Locate the cell with the specified text and output its (x, y) center coordinate. 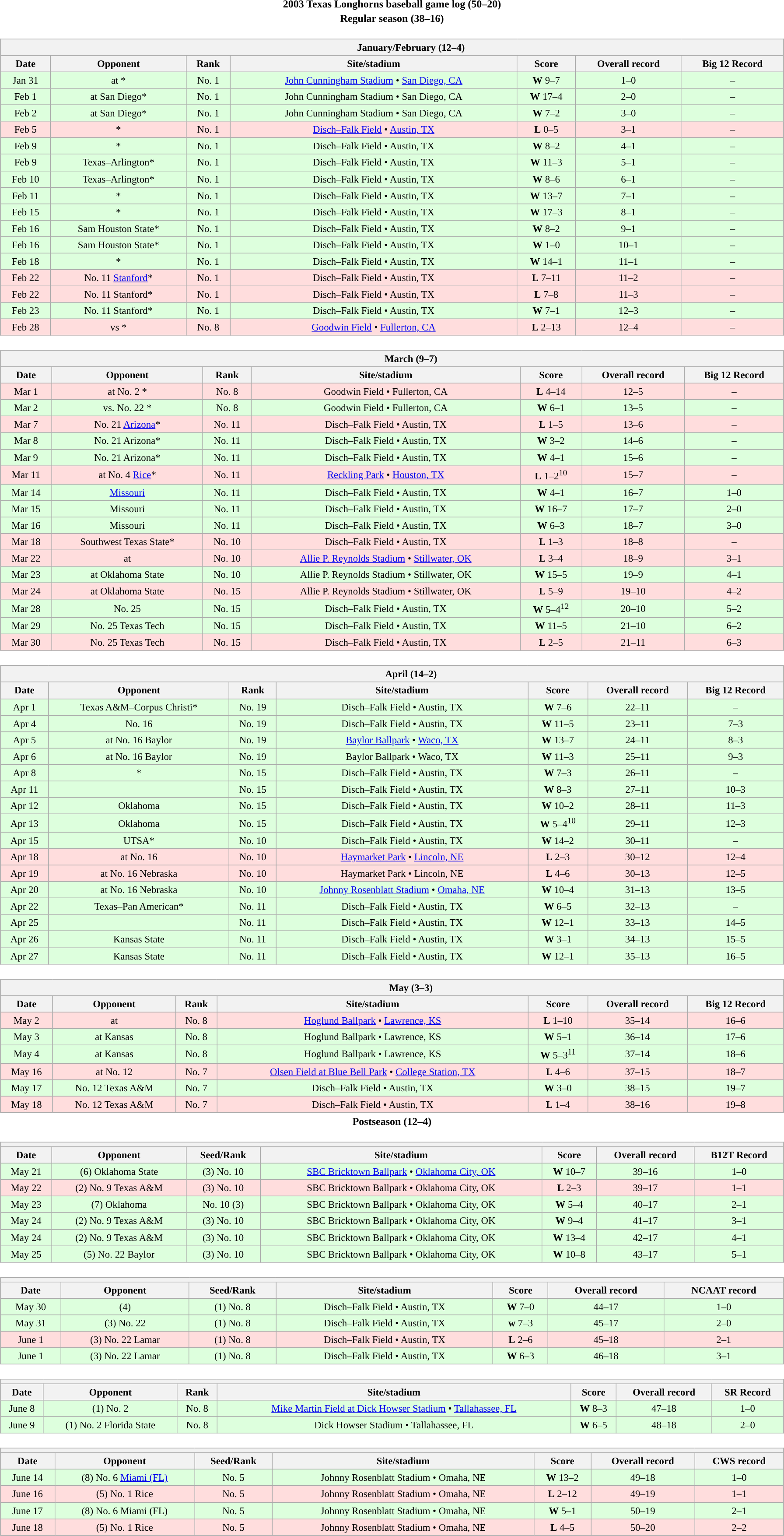
May 4 (27, 1054)
15–6 (633, 457)
June 14 (28, 1478)
Feb 10 (25, 179)
45–18 (606, 1339)
21–10 (633, 626)
W 15–5 (551, 575)
16–5 (735, 956)
W 5–311 (558, 1054)
33–13 (637, 923)
Dick Howser Stadium • Tallahassee, FL (394, 1425)
UTSA* (139, 840)
W 5–412 (551, 608)
L 2–5 (551, 643)
L 7–8 (546, 294)
41–17 (645, 1221)
W 7–2 (546, 113)
Apr 4 (24, 724)
W 3–0 (558, 1088)
W 3–2 (551, 441)
40–17 (645, 1205)
Apr 1 (24, 707)
June 18 (28, 1527)
7–3 (735, 724)
(7) Oklahoma (119, 1205)
23–11 (637, 724)
Apr 6 (24, 756)
8–1 (628, 212)
W 3–1 (558, 939)
26–11 (637, 773)
No. 10 (3) (223, 1205)
14–6 (633, 441)
15–7 (633, 475)
W 7–0 (521, 1307)
35–14 (637, 1020)
Apr 12 (24, 806)
June 17 (28, 1511)
21–11 (633, 643)
May 25 (26, 1254)
at * (119, 80)
vs * (119, 327)
W 5–4 (569, 1205)
April (14–2) (392, 674)
L 2–6 (521, 1339)
6–2 (734, 626)
47–18 (664, 1409)
30–12 (637, 857)
18–6 (735, 1054)
24–11 (637, 740)
Apr 19 (24, 874)
Mar 1 (26, 392)
L 1–210 (551, 475)
W 13–2 (562, 1478)
L 2–12 (562, 1494)
L 1–5 (551, 425)
Olsen Field at Blue Bell Park • College Station, TX (373, 1072)
6–3 (734, 643)
Apr 18 (24, 857)
16–7 (633, 492)
Feb 18 (25, 261)
L 3–4 (551, 558)
17–7 (633, 509)
Apr 15 (24, 840)
L 4–14 (551, 392)
Feb 15 (25, 212)
May (3–3) (392, 988)
10–3 (735, 789)
Mar 14 (26, 492)
18–8 (633, 542)
SR Record (747, 1392)
NCAAT record (724, 1290)
28–11 (637, 806)
May 31 (31, 1323)
19–8 (735, 1104)
Feb 11 (25, 196)
37–14 (637, 1054)
37–15 (637, 1072)
35–13 (637, 956)
Jan 31 (25, 80)
June 9 (22, 1425)
5–2 (734, 608)
Mar 22 (26, 558)
No. 25 (127, 608)
Mar 8 (26, 441)
W 14–1 (546, 261)
W 13–4 (569, 1237)
W 17–4 (546, 97)
w 7–3 (521, 1323)
May 16 (27, 1072)
42–17 (645, 1237)
Apr 22 (24, 907)
43–17 (645, 1254)
29–11 (637, 823)
7–1 (628, 196)
6–1 (628, 179)
2–2 (739, 1527)
W 6–1 (551, 408)
W 9–4 (569, 1221)
Apr 20 (24, 890)
L 0–5 (546, 130)
Apr 13 (24, 823)
44–17 (606, 1307)
11–2 (628, 278)
Mar 2 (26, 408)
34–13 (637, 939)
32–13 (637, 907)
W 10–4 (558, 890)
Mike Martin Field at Dick Howser Stadium • Tallahassee, FL (394, 1409)
Feb 1 (25, 97)
(3) No. 22 (125, 1323)
W 17–3 (546, 212)
17–6 (735, 1037)
18–9 (633, 558)
Mar 11 (26, 475)
Apr 8 (24, 773)
L 1–3 (551, 542)
Apr 5 (24, 740)
Mar 18 (26, 542)
at No. 2 * (127, 392)
Apr 11 (24, 789)
19–9 (633, 575)
27–11 (637, 789)
46–18 (606, 1356)
16–6 (735, 1020)
Apr 26 (24, 939)
13–6 (633, 425)
W 16–7 (551, 509)
9–1 (628, 228)
30–11 (637, 840)
8–3 (735, 740)
at No. 4 Rice* (127, 475)
Mar 28 (26, 608)
May 30 (31, 1307)
20–10 (633, 608)
Mar 9 (26, 457)
4–2 (734, 591)
May 3 (27, 1037)
Reckling Park • Houston, TX (386, 475)
W 10–8 (569, 1254)
May 23 (26, 1205)
June 16 (28, 1494)
May 17 (27, 1088)
W 7–1 (546, 311)
May 21 (26, 1172)
50–20 (643, 1527)
25–11 (637, 756)
W 9–7 (546, 80)
No. 16 (139, 724)
9–3 (735, 756)
Apr 25 (24, 923)
January/February (12–4) (392, 47)
L 1–4 (558, 1104)
Feb 23 (25, 311)
39–17 (645, 1188)
Southwest Texas State* (127, 542)
W 8–6 (546, 179)
19–10 (633, 591)
W 5–410 (558, 823)
19–7 (735, 1088)
L 7–11 (546, 278)
Texas A&M–Corpus Christi* (139, 707)
50–19 (643, 1511)
(6) Oklahoma State (119, 1172)
L 4–5 (562, 1527)
11–1 (628, 261)
W 1–0 (546, 245)
Feb 2 (25, 113)
15–5 (735, 939)
14–5 (735, 923)
49–18 (643, 1478)
49–19 (643, 1494)
at No. 12 (114, 1072)
(1) No. 2 (110, 1409)
38–16 (637, 1104)
Mar 30 (26, 643)
Feb 28 (25, 327)
Mar 16 (26, 525)
Mar 23 (26, 575)
10–1 (628, 245)
45–17 (606, 1323)
W 10–2 (558, 806)
June 8 (22, 1409)
W 7–3 (558, 773)
W 7–6 (558, 707)
May 22 (26, 1188)
38–15 (637, 1088)
CWS record (739, 1461)
March (9–7) (392, 359)
vs. No. 22 * (127, 408)
May 18 (27, 1104)
31–13 (637, 890)
30–13 (637, 874)
Texas–Pan American* (139, 907)
(1) No. 2 Florida State (110, 1425)
Apr 27 (24, 956)
L 1–10 (558, 1020)
W 14–2 (558, 840)
W 10–7 (569, 1172)
May 2 (27, 1020)
at No. 16 (139, 857)
(5) No. 22 Baylor (119, 1254)
48–18 (664, 1425)
39–16 (645, 1172)
Feb 5 (25, 130)
(4) (125, 1307)
L 2–13 (546, 327)
22–11 (637, 707)
Mar 29 (26, 626)
Mar 7 (26, 425)
L 5–9 (551, 591)
36–14 (637, 1037)
Mar 15 (26, 509)
B12T Record (739, 1155)
Mar 24 (26, 591)
